From the cell containing the given text, extract its center point as [x, y] coordinate. 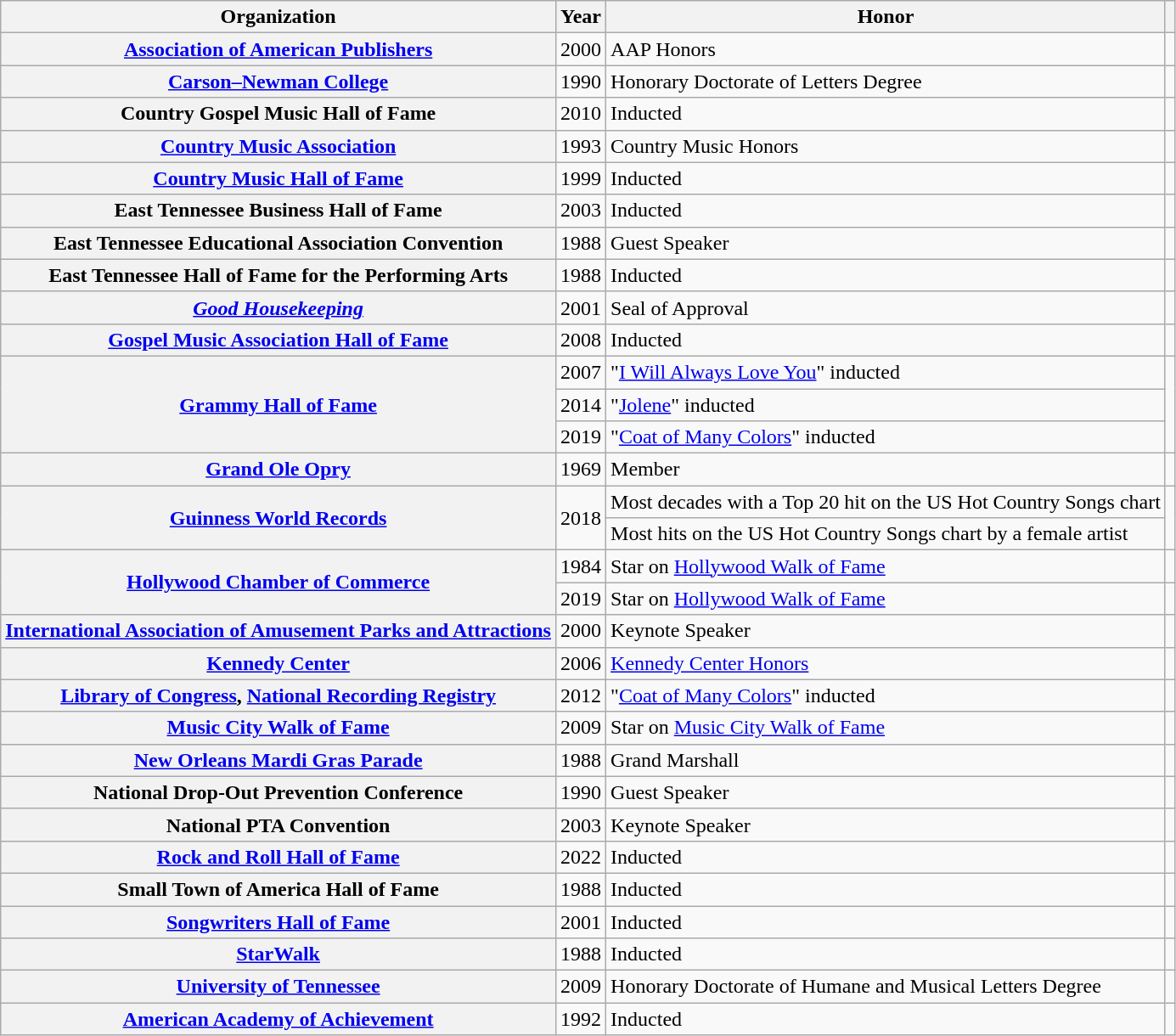
Country Music Hall of Fame [279, 178]
Honorary Doctorate of Letters Degree [886, 82]
AAP Honors [886, 49]
2022 [581, 857]
"Jolene" inducted [886, 405]
Carson–Newman College [279, 82]
University of Tennessee [279, 987]
Honorary Doctorate of Humane and Musical Letters Degree [886, 987]
Country Gospel Music Hall of Fame [279, 114]
American Academy of Achievement [279, 1019]
New Orleans Mardi Gras Parade [279, 760]
2014 [581, 405]
Grand Ole Opry [279, 470]
Year [581, 17]
Grand Marshall [886, 760]
1969 [581, 470]
2008 [581, 340]
Country Music Association [279, 146]
Most decades with a Top 20 hit on the US Hot Country Songs chart [886, 502]
1993 [581, 146]
Good Housekeeping [279, 307]
Rock and Roll Hall of Fame [279, 857]
2006 [581, 663]
2018 [581, 518]
East Tennessee Educational Association Convention [279, 243]
Star on Music City Walk of Fame [886, 728]
Honor [886, 17]
East Tennessee Business Hall of Fame [279, 211]
2012 [581, 695]
1984 [581, 566]
Association of American Publishers [279, 49]
StarWalk [279, 954]
Gospel Music Association Hall of Fame [279, 340]
Library of Congress, National Recording Registry [279, 695]
Organization [279, 17]
Music City Walk of Fame [279, 728]
National Drop-Out Prevention Conference [279, 792]
Country Music Honors [886, 146]
Songwriters Hall of Fame [279, 921]
Guinness World Records [279, 518]
Small Town of America Hall of Fame [279, 889]
Kennedy Center [279, 663]
2010 [581, 114]
Most hits on the US Hot Country Songs chart by a female artist [886, 534]
1992 [581, 1019]
1999 [581, 178]
Member [886, 470]
Grammy Hall of Fame [279, 404]
2007 [581, 372]
East Tennessee Hall of Fame for the Performing Arts [279, 275]
Kennedy Center Honors [886, 663]
Hollywood Chamber of Commerce [279, 583]
"I Will Always Love You" inducted [886, 372]
Seal of Approval [886, 307]
National PTA Convention [279, 825]
International Association of Amusement Parks and Attractions [279, 631]
